Determine the (x, y) coordinate at the center of the cell enclosing the given text.  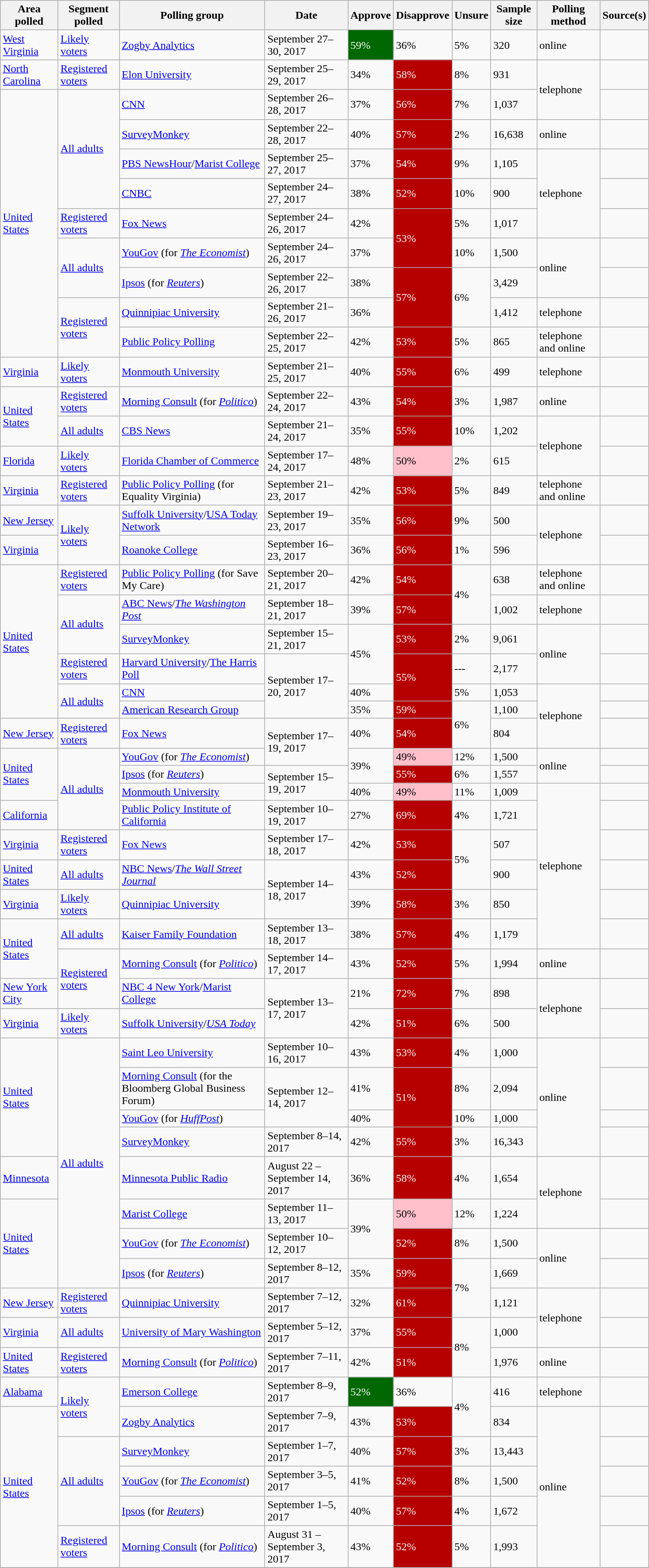
1,179 (514, 934)
September 17–18, 2017 (306, 845)
1,672 (514, 1510)
Kaiser Family Foundation (192, 934)
North Carolina (29, 75)
898 (514, 994)
August 22 – September 14, 2017 (306, 1178)
September 10–16, 2017 (306, 1053)
September 11–13, 2017 (306, 1214)
Public Policy Polling (for Equality Virginia) (192, 490)
3,429 (514, 282)
September 15–19, 2017 (306, 783)
Minnesota Public Radio (192, 1178)
September 10–19, 2017 (306, 816)
Segment polled (89, 16)
September 15–21, 2017 (306, 639)
September 22–24, 2017 (306, 402)
1,037 (514, 104)
Harvard University/The Harris Poll (192, 668)
September 7–9, 2017 (306, 1422)
1,721 (514, 816)
Suffolk University/USA Today Network (192, 521)
865 (514, 342)
Marist College (192, 1214)
1,993 (514, 1547)
New York City (29, 994)
Minnesota (29, 1178)
September 21–25, 2017 (306, 372)
September 10–12, 2017 (306, 1243)
September 22–26, 2017 (306, 282)
Roanoke College (192, 550)
Morning Consult (for the Bloomberg Global Business Forum) (192, 1089)
32% (371, 1303)
September 24–27, 2017 (306, 194)
849 (514, 490)
Approve (371, 16)
September 3–5, 2017 (306, 1481)
Polling group (192, 16)
2,094 (514, 1089)
Elon University (192, 75)
September 26–28, 2017 (306, 104)
1,105 (514, 163)
1,009 (514, 791)
21% (371, 994)
PBS NewsHour/Marist College (192, 163)
1,987 (514, 402)
2,177 (514, 668)
CBS News (192, 431)
1,669 (514, 1273)
320 (514, 45)
September 21–23, 2017 (306, 490)
Public Policy Polling (for Save My Care) (192, 580)
September 8–9, 2017 (306, 1392)
Source(s) (624, 16)
Unsure (471, 16)
638 (514, 580)
September 8–14, 2017 (306, 1142)
September 21–26, 2017 (306, 312)
1,557 (514, 774)
11% (471, 791)
September 7–11, 2017 (306, 1363)
YouGov (for HuffPost) (192, 1118)
Date (306, 16)
596 (514, 550)
45% (371, 654)
34% (371, 75)
1,202 (514, 431)
September 27–30, 2017 (306, 45)
September 18–21, 2017 (306, 609)
CNBC (192, 194)
West Virginia (29, 45)
Area polled (29, 16)
Alabama (29, 1392)
1,654 (514, 1178)
16,638 (514, 134)
834 (514, 1422)
September 5–12, 2017 (306, 1332)
University of Mary Washington (192, 1332)
27% (371, 816)
9,061 (514, 639)
September 13–18, 2017 (306, 934)
September 7–12, 2017 (306, 1303)
1,100 (514, 710)
850 (514, 904)
1,994 (514, 963)
September 1–7, 2017 (306, 1451)
September 22–28, 2017 (306, 134)
499 (514, 372)
1,976 (514, 1363)
Disapprove (423, 16)
Florida (29, 461)
American Research Group (192, 710)
48% (371, 461)
13,443 (514, 1451)
Saint Leo University (192, 1053)
September 25–27, 2017 (306, 163)
September 12–14, 2017 (306, 1097)
72% (423, 994)
615 (514, 461)
September 14–18, 2017 (306, 889)
September 17–19, 2017 (306, 742)
1,002 (514, 609)
August 31 – September 3, 2017 (306, 1547)
Public Policy Polling (192, 342)
61% (423, 1303)
ABC News/The Washington Post (192, 609)
NBC 4 New York/Marist College (192, 994)
69% (423, 816)
September 17–20, 2017 (306, 686)
1,017 (514, 223)
Polling method (568, 16)
NBC News/The Wall Street Journal (192, 875)
--- (471, 668)
Public Policy Institute of California (192, 816)
September 22–25, 2017 (306, 342)
416 (514, 1392)
507 (514, 845)
Florida Chamber of Commerce (192, 461)
September 17–24, 2017 (306, 461)
September 25–29, 2017 (306, 75)
September 20–21, 2017 (306, 580)
1,224 (514, 1214)
1,121 (514, 1303)
September 19–23, 2017 (306, 521)
California (29, 816)
1,053 (514, 692)
Sample size (514, 16)
September 14–17, 2017 (306, 963)
804 (514, 733)
931 (514, 75)
16,343 (514, 1142)
September 13–17, 2017 (306, 1008)
September 21–24, 2017 (306, 431)
Suffolk University/USA Today (192, 1023)
1,412 (514, 312)
September 8–12, 2017 (306, 1273)
1% (471, 550)
Emerson College (192, 1392)
September 16–23, 2017 (306, 550)
September 1–5, 2017 (306, 1510)
